From the cell containing the given text, extract its center point as (x, y) coordinate. 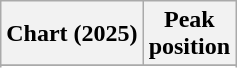
Peakposition (189, 34)
Chart (2025) (72, 34)
